Identify which cell holds the provided text, then report its (x, y) central coordinate. 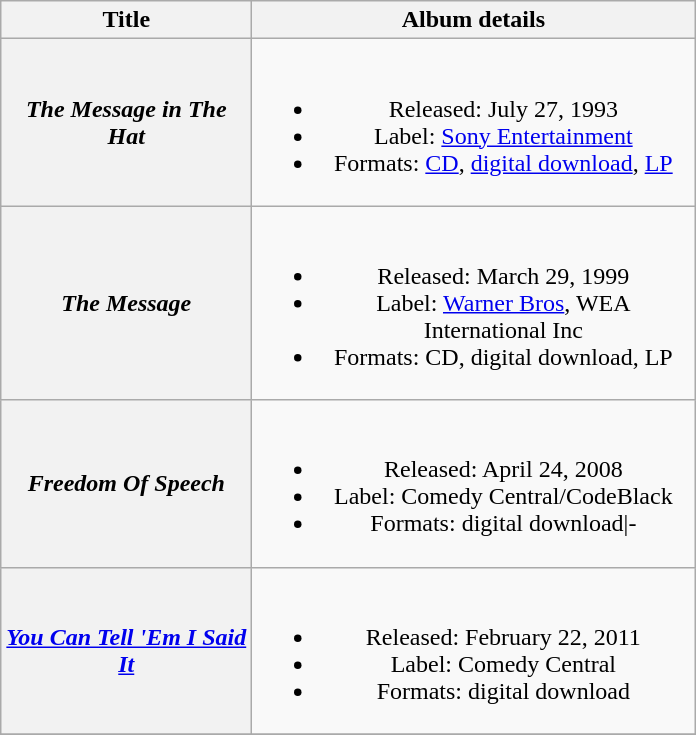
Freedom Of Speech (126, 484)
The Message in The Hat (126, 122)
The Message (126, 303)
Album details (474, 20)
Released: March 29, 1999Label: Warner Bros, WEA International IncFormats: CD, digital download, LP (474, 303)
You Can Tell 'Em I Said It (126, 650)
Released: February 22, 2011Label: Comedy CentralFormats: digital download (474, 650)
Title (126, 20)
Released: July 27, 1993Label: Sony EntertainmentFormats: CD, digital download, LP (474, 122)
Released: April 24, 2008Label: Comedy Central/CodeBlackFormats: digital download|- (474, 484)
